Determine the [X, Y] coordinate at the center of the cell enclosing the given text.  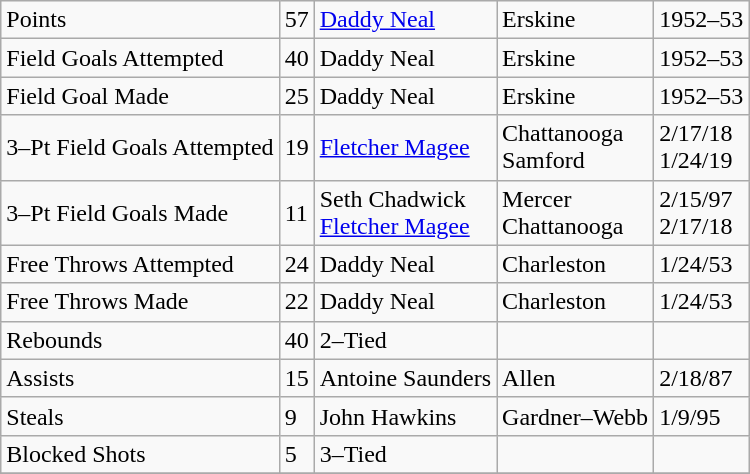
Fletcher Magee [405, 148]
Field Goal Made [140, 96]
Field Goals Attempted [140, 58]
57 [296, 20]
11 [296, 212]
Free Throws Attempted [140, 264]
15 [296, 378]
MercerChattanooga [576, 212]
22 [296, 302]
2/17/181/24/19 [702, 148]
19 [296, 148]
Assists [140, 378]
24 [296, 264]
3–Pt Field Goals Made [140, 212]
1/9/95 [702, 416]
Gardner–Webb [576, 416]
3–Tied [405, 454]
ChattanoogaSamford [576, 148]
2/15/972/17/18 [702, 212]
Steals [140, 416]
5 [296, 454]
Free Throws Made [140, 302]
John Hawkins [405, 416]
Antoine Saunders [405, 378]
Points [140, 20]
25 [296, 96]
Seth ChadwickFletcher Magee [405, 212]
9 [296, 416]
2/18/87 [702, 378]
Blocked Shots [140, 454]
3–Pt Field Goals Attempted [140, 148]
Rebounds [140, 340]
Allen [576, 378]
2–Tied [405, 340]
